Scan for the cell matching the given text and deliver its [X, Y] coordinate at center. 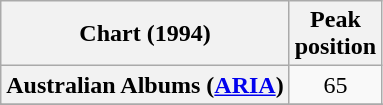
65 [335, 85]
Chart (1994) [145, 34]
Australian Albums (ARIA) [145, 85]
Peakposition [335, 34]
